Pinpoint the cell where the given text exists, returning its [x, y] midpoint coordinate. 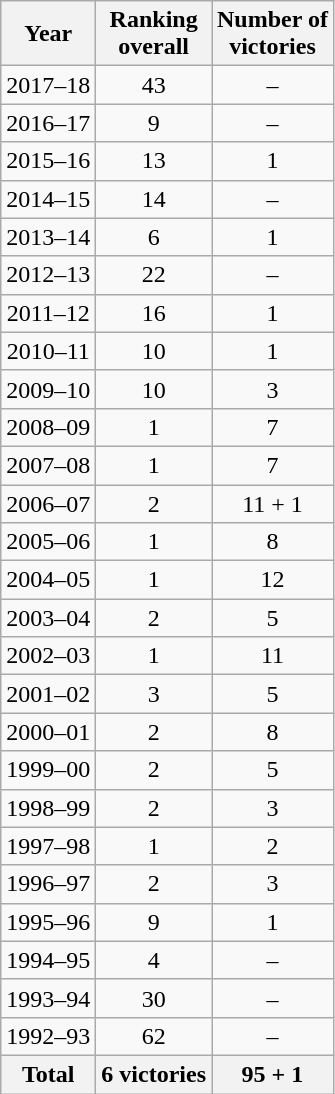
43 [154, 85]
2006–07 [48, 503]
2016–17 [48, 123]
14 [154, 199]
11 [273, 656]
1998–99 [48, 808]
2010–11 [48, 351]
2001–02 [48, 694]
6 victories [154, 1074]
2015–16 [48, 161]
2004–05 [48, 580]
2012–13 [48, 275]
1997–98 [48, 846]
2003–04 [48, 618]
22 [154, 275]
Year [48, 34]
95 + 1 [273, 1074]
2000–01 [48, 732]
12 [273, 580]
2008–09 [48, 427]
62 [154, 1036]
2014–15 [48, 199]
6 [154, 237]
Total [48, 1074]
2009–10 [48, 389]
Number of victories [273, 34]
1993–94 [48, 998]
1999–00 [48, 770]
4 [154, 960]
Ranking overall [154, 34]
13 [154, 161]
2007–08 [48, 465]
2002–03 [48, 656]
1996–97 [48, 884]
11 + 1 [273, 503]
30 [154, 998]
2017–18 [48, 85]
1992–93 [48, 1036]
16 [154, 313]
1995–96 [48, 922]
1994–95 [48, 960]
2005–06 [48, 542]
2011–12 [48, 313]
2013–14 [48, 237]
